Scan for the cell matching the given text and deliver its [X, Y] coordinate at center. 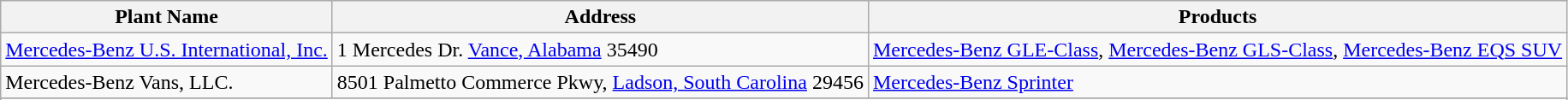
Mercedes-Benz Vans, LLC. [167, 82]
Products [1217, 17]
8501 Palmetto Commerce Pkwy, Ladson, South Carolina 29456 [600, 82]
1 Mercedes Dr. Vance, Alabama 35490 [600, 50]
Mercedes-Benz Sprinter [1217, 82]
Mercedes-Benz GLE-Class, Mercedes-Benz GLS-Class, Mercedes-Benz EQS SUV [1217, 50]
Mercedes-Benz U.S. International, Inc. [167, 50]
Address [600, 17]
Plant Name [167, 17]
